Output the (x, y) coordinate of the center of the cell containing the given text.  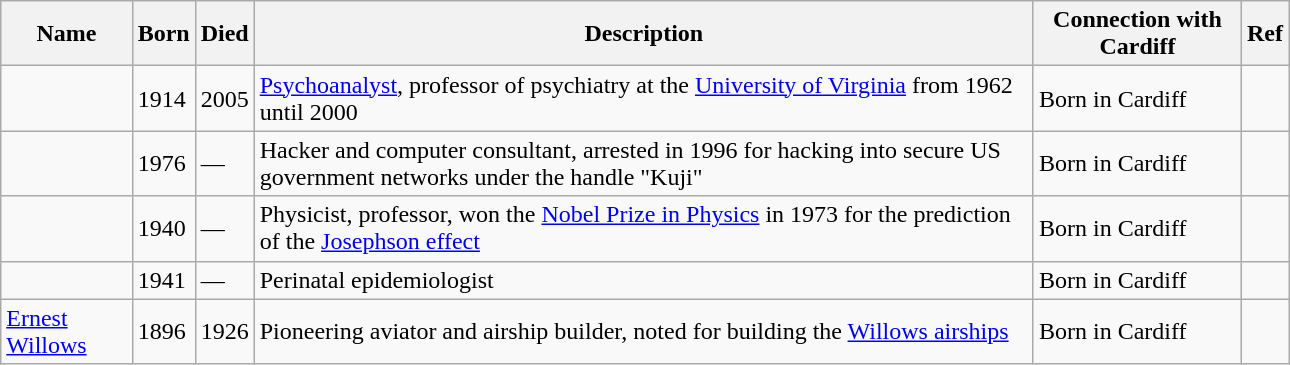
1941 (164, 280)
1976 (164, 164)
Died (224, 34)
Description (644, 34)
Ernest Willows (66, 332)
1926 (224, 332)
1940 (164, 228)
2005 (224, 98)
Pioneering aviator and airship builder, noted for building the Willows airships (644, 332)
Hacker and computer consultant, arrested in 1996 for hacking into secure US government networks under the handle "Kuji" (644, 164)
1896 (164, 332)
Connection with Cardiff (1137, 34)
Born (164, 34)
Physicist, professor, won the Nobel Prize in Physics in 1973 for the prediction of the Josephson effect (644, 228)
Perinatal epidemiologist (644, 280)
Psychoanalyst, professor of psychiatry at the University of Virginia from 1962 until 2000 (644, 98)
Name (66, 34)
Ref (1264, 34)
1914 (164, 98)
